Pinpoint the cell where the given text exists, returning its (x, y) midpoint coordinate. 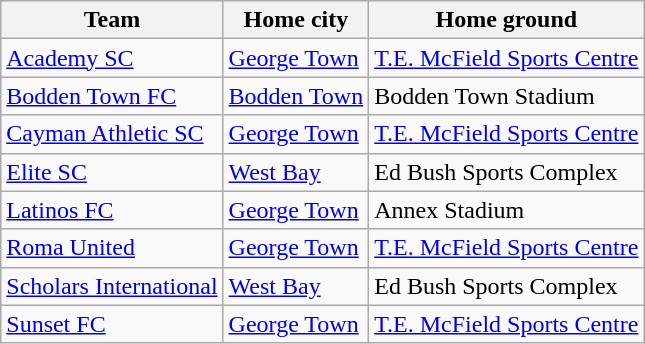
Roma United (112, 248)
Home ground (506, 20)
Annex Stadium (506, 210)
Cayman Athletic SC (112, 134)
Bodden Town Stadium (506, 96)
Team (112, 20)
Academy SC (112, 58)
Home city (296, 20)
Bodden Town FC (112, 96)
Latinos FC (112, 210)
Scholars International (112, 286)
Sunset FC (112, 324)
Bodden Town (296, 96)
Elite SC (112, 172)
